Return the (x, y) coordinate for the center point of the cell that contains the specified text.  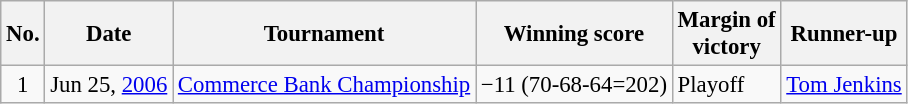
−11 (70-68-64=202) (574, 85)
Tom Jenkins (844, 85)
Winning score (574, 34)
Jun 25, 2006 (109, 85)
Tournament (324, 34)
Runner-up (844, 34)
Commerce Bank Championship (324, 85)
Date (109, 34)
Margin ofvictory (726, 34)
Playoff (726, 85)
1 (23, 85)
No. (23, 34)
